Capture the cell that displays the provided text and extract its (x, y) central coordinate. 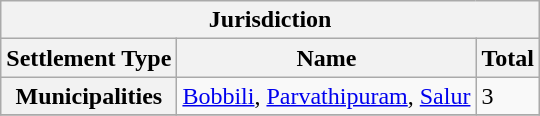
Municipalities (89, 96)
3 (508, 96)
Total (508, 58)
Bobbili, Parvathipuram, Salur (326, 96)
Settlement Type (89, 58)
Jurisdiction (270, 20)
Name (326, 58)
